Find where the given text appears and provide that cell's center as (X, Y) coordinate. 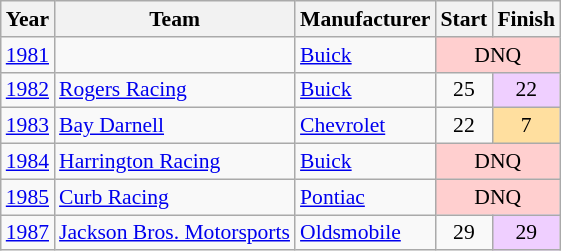
Team (174, 19)
1985 (28, 197)
25 (464, 90)
Chevrolet (365, 126)
Curb Racing (174, 197)
Jackson Bros. Motorsports (174, 233)
7 (526, 126)
Start (464, 19)
Year (28, 19)
1981 (28, 55)
Harrington Racing (174, 162)
Rogers Racing (174, 90)
Bay Darnell (174, 126)
1983 (28, 126)
1984 (28, 162)
Manufacturer (365, 19)
1982 (28, 90)
Pontiac (365, 197)
Oldsmobile (365, 233)
1987 (28, 233)
Finish (526, 19)
